Identify which cell holds the provided text, then report its (X, Y) central coordinate. 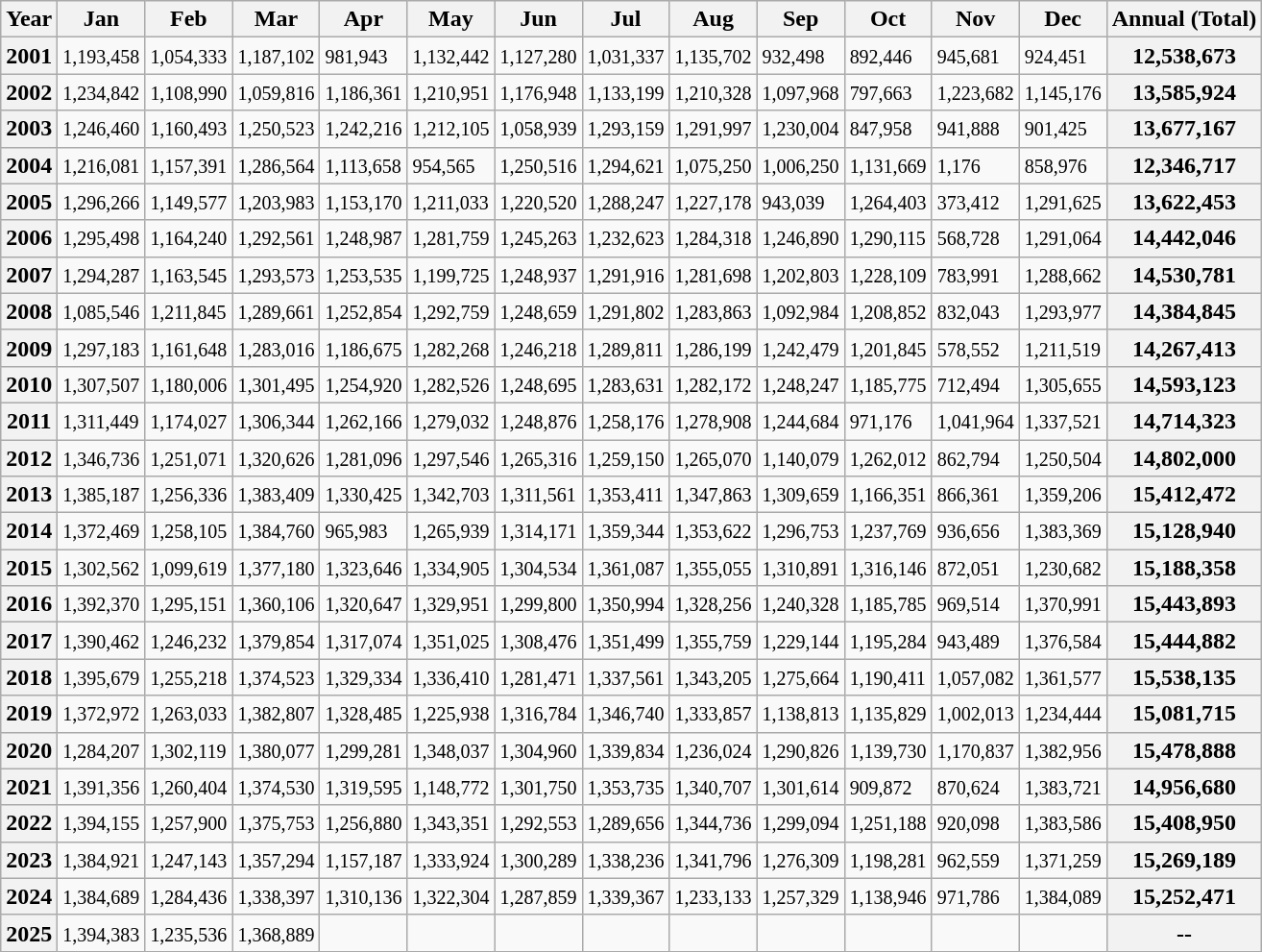
373,412 (976, 202)
1,295,498 (102, 238)
1,357,294 (277, 860)
13,622,453 (1184, 202)
1,337,561 (626, 677)
1,279,032 (451, 421)
936,656 (976, 531)
866,361 (976, 495)
2002 (29, 92)
870,624 (976, 787)
1,379,854 (277, 641)
1,320,626 (277, 458)
1,153,170 (363, 202)
1,161,648 (188, 348)
1,302,119 (188, 750)
1,292,561 (277, 238)
1,160,493 (188, 129)
1,317,074 (363, 641)
909,872 (887, 787)
2021 (29, 787)
1,377,180 (277, 568)
1,256,880 (363, 823)
1,346,736 (102, 458)
1,133,199 (626, 92)
1,237,769 (887, 531)
1,227,178 (713, 202)
Feb (188, 19)
1,139,730 (887, 750)
1,382,807 (277, 714)
1,216,081 (102, 165)
2008 (29, 311)
1,248,695 (538, 384)
1,212,105 (451, 129)
1,234,444 (1062, 714)
1,294,287 (102, 275)
1,359,206 (1062, 495)
1,338,236 (626, 860)
1,299,281 (363, 750)
832,043 (976, 311)
1,140,079 (801, 458)
1,132,442 (451, 56)
1,368,889 (277, 933)
Mar (277, 19)
1,281,698 (713, 275)
15,538,135 (1184, 677)
1,295,151 (188, 604)
1,372,972 (102, 714)
1,361,577 (1062, 677)
14,714,323 (1184, 421)
1,353,411 (626, 495)
2010 (29, 384)
1,251,188 (887, 823)
1,248,937 (538, 275)
May (451, 19)
1,309,659 (801, 495)
1,202,803 (801, 275)
1,344,736 (713, 823)
1,292,759 (451, 311)
941,888 (976, 129)
1,289,661 (277, 311)
2015 (29, 568)
1,002,013 (976, 714)
1,311,449 (102, 421)
1,258,105 (188, 531)
1,343,205 (713, 677)
2016 (29, 604)
1,176,948 (538, 92)
2020 (29, 750)
1,314,171 (538, 531)
1,330,425 (363, 495)
1,255,218 (188, 677)
2018 (29, 677)
13,677,167 (1184, 129)
1,383,409 (277, 495)
1,343,351 (451, 823)
1,395,679 (102, 677)
2006 (29, 238)
1,236,024 (713, 750)
1,253,535 (363, 275)
1,210,328 (713, 92)
1,371,259 (1062, 860)
1,233,133 (713, 896)
1,299,094 (801, 823)
578,552 (976, 348)
1,248,247 (801, 384)
1,265,070 (713, 458)
1,250,516 (538, 165)
1,254,920 (363, 384)
12,346,717 (1184, 165)
1,041,964 (976, 421)
1,149,577 (188, 202)
1,127,280 (538, 56)
1,201,845 (887, 348)
Jan (102, 19)
872,051 (976, 568)
14,530,781 (1184, 275)
2025 (29, 933)
1,310,136 (363, 896)
1,374,530 (277, 787)
1,289,811 (626, 348)
1,006,250 (801, 165)
1,370,991 (1062, 604)
1,228,109 (887, 275)
1,174,027 (188, 421)
1,320,647 (363, 604)
2001 (29, 56)
1,307,507 (102, 384)
1,328,485 (363, 714)
1,262,012 (887, 458)
15,269,189 (1184, 860)
1,323,646 (363, 568)
1,372,469 (102, 531)
1,394,383 (102, 933)
1,099,619 (188, 568)
1,340,707 (713, 787)
971,176 (887, 421)
1,180,006 (188, 384)
1,265,939 (451, 531)
1,138,946 (887, 896)
Annual (Total) (1184, 19)
1,210,951 (451, 92)
1,248,659 (538, 311)
1,319,595 (363, 787)
2011 (29, 421)
1,290,115 (887, 238)
1,220,520 (538, 202)
1,246,232 (188, 641)
1,211,033 (451, 202)
1,291,916 (626, 275)
1,294,621 (626, 165)
14,802,000 (1184, 458)
1,157,391 (188, 165)
1,211,519 (1062, 348)
1,263,033 (188, 714)
847,958 (887, 129)
1,283,631 (626, 384)
12,538,673 (1184, 56)
1,384,921 (102, 860)
Apr (363, 19)
1,250,523 (277, 129)
2009 (29, 348)
1,138,813 (801, 714)
1,135,702 (713, 56)
1,250,504 (1062, 458)
1,164,240 (188, 238)
2012 (29, 458)
1,145,176 (1062, 92)
1,316,146 (887, 568)
1,339,367 (626, 896)
Jun (538, 19)
1,186,675 (363, 348)
932,498 (801, 56)
1,284,207 (102, 750)
1,283,863 (713, 311)
1,247,143 (188, 860)
1,195,284 (887, 641)
1,163,545 (188, 275)
1,186,361 (363, 92)
1,361,087 (626, 568)
1,251,071 (188, 458)
1,075,250 (713, 165)
1,248,987 (363, 238)
858,976 (1062, 165)
1,351,499 (626, 641)
901,425 (1062, 129)
1,383,721 (1062, 787)
1,329,951 (451, 604)
1,297,183 (102, 348)
1,346,740 (626, 714)
862,794 (976, 458)
1,293,977 (1062, 311)
1,360,106 (277, 604)
1,291,997 (713, 129)
1,304,960 (538, 750)
568,728 (976, 238)
924,451 (1062, 56)
2005 (29, 202)
1,308,476 (538, 641)
1,057,082 (976, 677)
1,242,479 (801, 348)
1,208,852 (887, 311)
1,265,316 (538, 458)
1,085,546 (102, 311)
1,291,064 (1062, 238)
1,338,397 (277, 896)
Jul (626, 19)
1,284,436 (188, 896)
1,311,561 (538, 495)
1,296,266 (102, 202)
783,991 (976, 275)
1,383,369 (1062, 531)
15,443,893 (1184, 604)
1,240,328 (801, 604)
962,559 (976, 860)
15,444,882 (1184, 641)
1,288,662 (1062, 275)
1,322,304 (451, 896)
1,306,344 (277, 421)
971,786 (976, 896)
1,258,176 (626, 421)
1,259,150 (626, 458)
14,442,046 (1184, 238)
1,232,623 (626, 238)
1,054,333 (188, 56)
1,390,462 (102, 641)
1,337,521 (1062, 421)
1,329,334 (363, 677)
1,246,890 (801, 238)
1,246,218 (538, 348)
965,983 (363, 531)
Nov (976, 19)
1,242,216 (363, 129)
1,359,344 (626, 531)
1,284,318 (713, 238)
1,257,900 (188, 823)
13,585,924 (1184, 92)
1,380,077 (277, 750)
1,383,586 (1062, 823)
1,300,289 (538, 860)
1,348,037 (451, 750)
-- (1184, 933)
1,225,938 (451, 714)
1,341,796 (713, 860)
1,353,622 (713, 531)
1,190,411 (887, 677)
1,166,351 (887, 495)
1,281,471 (538, 677)
943,489 (976, 641)
1,108,990 (188, 92)
1,287,859 (538, 896)
14,593,123 (1184, 384)
1,185,775 (887, 384)
2022 (29, 823)
1,230,004 (801, 129)
15,408,950 (1184, 823)
1,193,458 (102, 56)
1,296,753 (801, 531)
712,494 (976, 384)
Year (29, 19)
1,288,247 (626, 202)
1,328,256 (713, 604)
1,278,908 (713, 421)
1,376,584 (1062, 641)
1,198,281 (887, 860)
1,316,784 (538, 714)
14,956,680 (1184, 787)
1,304,534 (538, 568)
2007 (29, 275)
2017 (29, 641)
1,031,337 (626, 56)
2003 (29, 129)
15,478,888 (1184, 750)
1,275,664 (801, 677)
1,262,166 (363, 421)
15,188,358 (1184, 568)
920,098 (976, 823)
1,283,016 (277, 348)
1,058,939 (538, 129)
1,131,669 (887, 165)
1,282,268 (451, 348)
1,257,329 (801, 896)
1,059,816 (277, 92)
1,289,656 (626, 823)
1,244,684 (801, 421)
1,229,144 (801, 641)
15,128,940 (1184, 531)
Sep (801, 19)
1,301,614 (801, 787)
1,374,523 (277, 677)
1,234,842 (102, 92)
15,252,471 (1184, 896)
1,305,655 (1062, 384)
1,286,564 (277, 165)
1,353,735 (626, 787)
1,310,891 (801, 568)
1,260,404 (188, 787)
1,245,263 (538, 238)
1,148,772 (451, 787)
1,355,759 (713, 641)
1,339,834 (626, 750)
2004 (29, 165)
1,391,356 (102, 787)
1,351,025 (451, 641)
Oct (887, 19)
1,211,845 (188, 311)
1,185,785 (887, 604)
1,264,403 (887, 202)
1,333,857 (713, 714)
1,199,725 (451, 275)
1,347,863 (713, 495)
1,301,495 (277, 384)
1,281,096 (363, 458)
1,276,309 (801, 860)
1,382,956 (1062, 750)
1,299,800 (538, 604)
2014 (29, 531)
1,384,760 (277, 531)
1,203,983 (277, 202)
1,170,837 (976, 750)
1,394,155 (102, 823)
981,943 (363, 56)
15,081,715 (1184, 714)
1,256,336 (188, 495)
1,235,536 (188, 933)
Aug (713, 19)
1,355,055 (713, 568)
1,350,994 (626, 604)
1,135,829 (887, 714)
Dec (1062, 19)
1,384,089 (1062, 896)
1,286,199 (713, 348)
2013 (29, 495)
1,281,759 (451, 238)
2024 (29, 896)
1,097,968 (801, 92)
969,514 (976, 604)
2019 (29, 714)
1,392,370 (102, 604)
1,157,187 (363, 860)
1,290,826 (801, 750)
1,230,682 (1062, 568)
1,302,562 (102, 568)
15,412,472 (1184, 495)
1,342,703 (451, 495)
1,334,905 (451, 568)
1,384,689 (102, 896)
1,291,625 (1062, 202)
1,248,876 (538, 421)
14,384,845 (1184, 311)
1,291,802 (626, 311)
945,681 (976, 56)
797,663 (887, 92)
943,039 (801, 202)
1,187,102 (277, 56)
1,282,172 (713, 384)
954,565 (451, 165)
1,293,159 (626, 129)
1,246,460 (102, 129)
1,176 (976, 165)
1,092,984 (801, 311)
1,333,924 (451, 860)
1,293,573 (277, 275)
1,336,410 (451, 677)
1,297,546 (451, 458)
1,385,187 (102, 495)
892,446 (887, 56)
14,267,413 (1184, 348)
1,113,658 (363, 165)
1,223,682 (976, 92)
2023 (29, 860)
1,252,854 (363, 311)
1,282,526 (451, 384)
1,375,753 (277, 823)
1,301,750 (538, 787)
1,292,553 (538, 823)
